Output the (X, Y) coordinate of the center of the cell containing the given text.  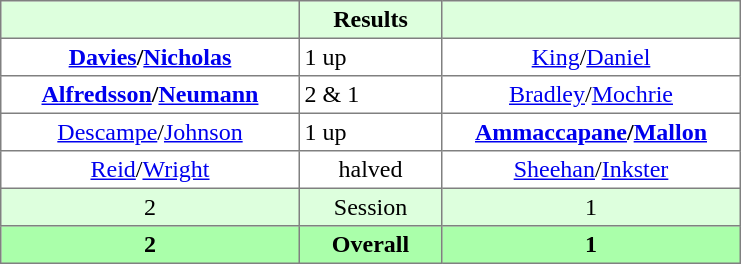
Sheehan/Inkster (591, 170)
Descampe/Johnson (150, 132)
Davies/Nicholas (150, 57)
King/Daniel (591, 57)
halved (370, 170)
Alfredsson/Neumann (150, 95)
Reid/Wright (150, 170)
Session (370, 207)
Results (370, 20)
2 & 1 (370, 95)
Overall (370, 245)
Ammaccapane/Mallon (591, 132)
Bradley/Mochrie (591, 95)
